Output the [x, y] coordinate of the center of the cell containing the given text.  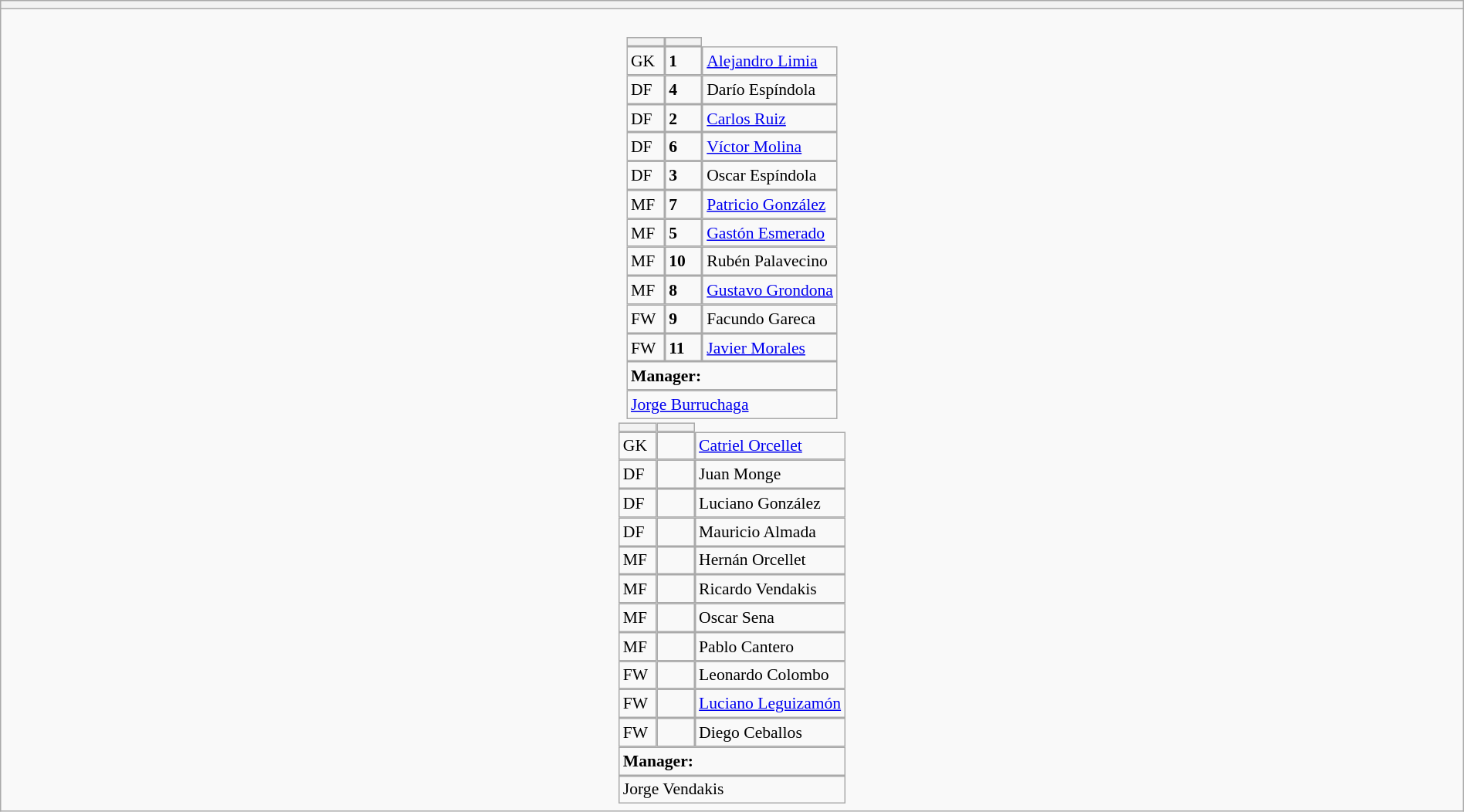
Juan Monge [770, 474]
Jorge Vendakis [732, 789]
11 [683, 347]
2 [683, 119]
4 [683, 90]
Oscar Espíndola [769, 176]
3 [683, 176]
Gastón Esmerado [769, 233]
Ricardo Vendakis [770, 588]
Carlos Ruiz [769, 119]
6 [683, 147]
Facundo Gareca [769, 318]
9 [683, 318]
8 [683, 290]
5 [683, 233]
Rubén Palavecino [769, 261]
Luciano González [770, 503]
10 [683, 261]
Gustavo Grondona [769, 290]
Diego Ceballos [770, 732]
Mauricio Almada [770, 531]
Luciano Leguizamón [770, 704]
Patricio González [769, 204]
Oscar Sena [770, 617]
Pablo Cantero [770, 647]
7 [683, 204]
Alejandro Limia [769, 60]
Catriel Orcellet [770, 446]
Darío Espíndola [769, 90]
Leonardo Colombo [770, 675]
1 [683, 60]
Víctor Molina [769, 147]
Hernán Orcellet [770, 560]
Jorge Burruchaga [732, 404]
Javier Morales [769, 347]
